Determine the (x, y) coordinate at the center of the cell enclosing the given text.  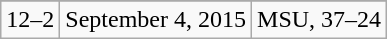
12–2 (30, 20)
September 4, 2015 (156, 20)
MSU, 37–24 (320, 20)
